Extract the [x, y] coordinate from the center of the cell holding the provided text.  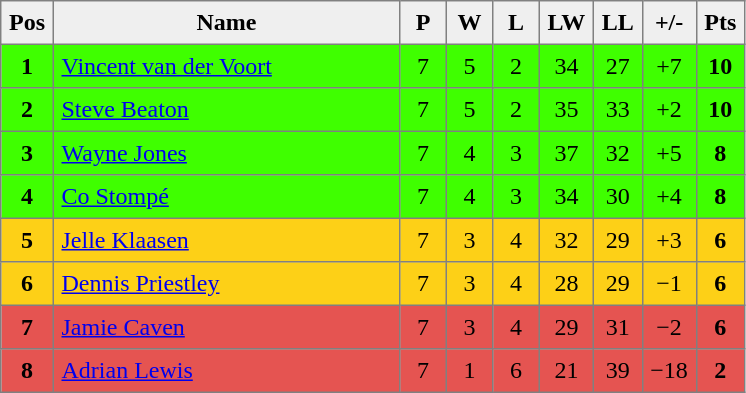
Name [226, 23]
L [516, 23]
31 [618, 327]
+7 [669, 66]
Co Stompé [226, 197]
Vincent van der Voort [226, 66]
Pts [720, 23]
Steve Beaton [226, 110]
35 [566, 110]
−18 [669, 371]
P [423, 23]
Pos [27, 23]
+3 [669, 240]
28 [566, 284]
39 [618, 371]
+2 [669, 110]
Wayne Jones [226, 153]
−1 [669, 284]
Dennis Priestley [226, 284]
+/- [669, 23]
LL [618, 23]
27 [618, 66]
+5 [669, 153]
+4 [669, 197]
37 [566, 153]
30 [618, 197]
−2 [669, 327]
Jelle Klaasen [226, 240]
LW [566, 23]
21 [566, 371]
Adrian Lewis [226, 371]
33 [618, 110]
W [469, 23]
Jamie Caven [226, 327]
